Identify which cell holds the provided text, then report its [X, Y] central coordinate. 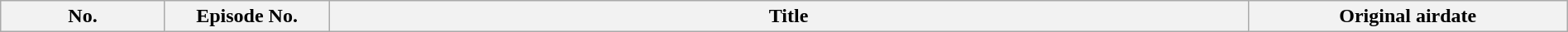
No. [83, 16]
Original airdate [1408, 16]
Title [789, 16]
Episode No. [246, 16]
